Scan for the cell matching the given text and deliver its (x, y) coordinate at center. 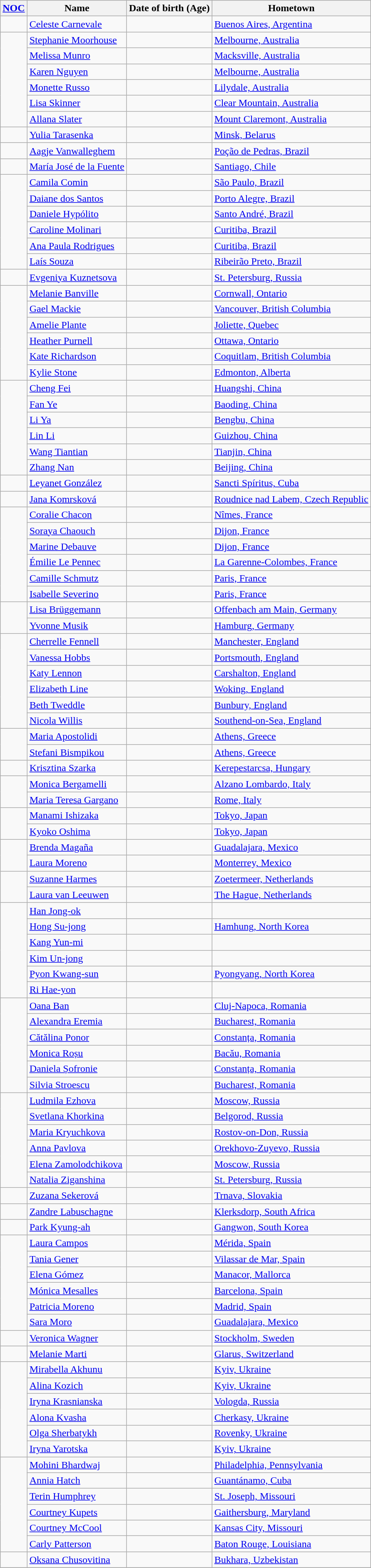
Soraya Chaouch (77, 531)
Zhang Nan (77, 467)
Hamburg, Germany (291, 626)
Kang Yun-mi (77, 942)
Mohini Bhardwaj (77, 1464)
Veronica Wagner (77, 1338)
Guizhou, China (291, 435)
Gael Mackie (77, 309)
Melanie Marti (77, 1354)
Rovenky, Ukraine (291, 1433)
Ri Hae-yon (77, 990)
Mérida, Spain (291, 1243)
Kerepestarcsa, Hungary (291, 768)
Leyanet González (77, 483)
Daniela Șofronie (77, 1069)
Mount Claremont, Australia (291, 119)
Rome, Italy (291, 800)
Manacor, Mallorca (291, 1275)
Maria Apostolidi (77, 737)
Clear Mountain, Australia (291, 103)
Tianjin, China (291, 451)
Coquitlam, British Columbia (291, 356)
Iryna Krasnianska (77, 1401)
Terin Humphrey (77, 1496)
Heather Purnell (77, 341)
Philadelphia, Pennsylvania (291, 1464)
Cluj-Napoca, Romania (291, 1006)
Barcelona, Spain (291, 1291)
Minsk, Belarus (291, 135)
Daniele Hypólito (77, 214)
Vanessa Hobbs (77, 657)
Beijing, China (291, 467)
Sancti Spíritus, Cuba (291, 483)
Tania Gener (77, 1259)
Wang Tiantian (77, 451)
Lisa Brüggemann (77, 610)
Mirabella Akhunu (77, 1370)
Silvia Stroescu (77, 1085)
Manchester, England (291, 641)
Daiane dos Santos (77, 198)
Vologda, Russia (291, 1401)
Elizabeth Line (77, 689)
Oksana Chusovitina (77, 1560)
Baton Rouge, Louisiana (291, 1544)
Poção de Pedras, Brazil (291, 151)
Kylie Stone (77, 372)
Zandre Labuschagne (77, 1212)
Oana Ban (77, 1006)
Southend-on-Sea, England (291, 721)
Maria Kryuchkova (77, 1132)
Gangwon, South Korea (291, 1227)
Suzanne Harmes (77, 879)
Kate Richardson (77, 356)
Sara Moro (77, 1322)
Kansas City, Missouri (291, 1528)
Laís Souza (77, 262)
Rostov-on-Don, Russia (291, 1132)
Edmonton, Alberta (291, 372)
Evgeniya Kuznetsova (77, 277)
Orekhovo-Zuyevo, Russia (291, 1148)
Santo André, Brazil (291, 214)
Baoding, China (291, 404)
Hometown (291, 8)
Melanie Banville (77, 293)
Cheng Fei (77, 388)
Lilydale, Australia (291, 87)
Vancouver, British Columbia (291, 309)
Stephanie Moorhouse (77, 40)
Alina Kozich (77, 1385)
Ana Paula Rodrigues (77, 246)
Maria Teresa Gargano (77, 800)
Mónica Mesalles (77, 1291)
Monica Bergamelli (77, 784)
Allana Slater (77, 119)
Ribeirão Preto, Brazil (291, 262)
Porto Alegre, Brazil (291, 198)
Hamhung, North Korea (291, 926)
Cherkasy, Ukraine (291, 1417)
Beth Tweddle (77, 705)
Ottawa, Ontario (291, 341)
Katy Lennon (77, 673)
Celeste Carnevale (77, 24)
Anna Pavlova (77, 1148)
Monette Russo (77, 87)
NOC (14, 8)
Huangshi, China (291, 388)
Nicola Willis (77, 721)
The Hague, Netherlands (291, 895)
Santiago, Chile (291, 166)
Cornwall, Ontario (291, 293)
Iryna Yarotska (77, 1449)
Yulia Tarasenka (77, 135)
Pyon Kwang-sun (77, 974)
Nîmes, France (291, 515)
Bukhara, Uzbekistan (291, 1560)
Laura Campos (77, 1243)
María José de la Fuente (77, 166)
Isabelle Severino (77, 594)
Park Kyung-ah (77, 1227)
Roudnice nad Labem, Czech Republic (291, 499)
Macksville, Australia (291, 56)
Karen Nguyen (77, 72)
Patricia Moreno (77, 1306)
La Garenne-Colombes, France (291, 562)
Cherrelle Fennell (77, 641)
Lisa Skinner (77, 103)
Guantánamo, Cuba (291, 1481)
Monica Roșu (77, 1053)
Elena Zamolodchikova (77, 1164)
Fan Ye (77, 404)
Annia Hatch (77, 1481)
Yvonne Musik (77, 626)
Laura van Leeuwen (77, 895)
Portsmouth, England (291, 657)
Hong Su-jong (77, 926)
Glarus, Switzerland (291, 1354)
Ludmila Ezhova (77, 1101)
St. Joseph, Missouri (291, 1496)
Émilie Le Pennec (77, 562)
Carshalton, England (291, 673)
Camila Comin (77, 182)
Alzano Lombardo, Italy (291, 784)
Carly Patterson (77, 1544)
Trnava, Slovakia (291, 1195)
São Paulo, Brazil (291, 182)
Camille Schmutz (77, 578)
Stefani Bismpikou (77, 752)
Elena Gómez (77, 1275)
Brenda Magaña (77, 847)
Courtney McCool (77, 1528)
Laura Moreno (77, 863)
Name (77, 8)
Alexandra Eremia (77, 1021)
Melissa Munro (77, 56)
Zoetermeer, Netherlands (291, 879)
Kim Un-jong (77, 958)
Courtney Kupets (77, 1512)
Zuzana Sekerová (77, 1195)
Aagje Vanwalleghem (77, 151)
Caroline Molinari (77, 230)
Jana Komrsková (77, 499)
Date of birth (Age) (169, 8)
Belgorod, Russia (291, 1116)
Bacău, Romania (291, 1053)
Stockholm, Sweden (291, 1338)
Manami Ishizaka (77, 816)
Olga Sherbatykh (77, 1433)
Madrid, Spain (291, 1306)
Buenos Aires, Argentina (291, 24)
Amelie Plante (77, 325)
Bengbu, China (291, 420)
Han Jong-ok (77, 910)
Kyoko Oshima (77, 831)
Svetlana Khorkina (77, 1116)
Li Ya (77, 420)
Pyongyang, North Korea (291, 974)
Cătălina Ponor (77, 1037)
Klerksdorp, South Africa (291, 1212)
Joliette, Quebec (291, 325)
Gaithersburg, Maryland (291, 1512)
Coralie Chacon (77, 515)
Bunbury, England (291, 705)
Marine Debauve (77, 547)
Woking, England (291, 689)
Lin Li (77, 435)
Alona Kvasha (77, 1417)
Vilassar de Mar, Spain (291, 1259)
Offenbach am Main, Germany (291, 610)
Krisztina Szarka (77, 768)
Monterrey, Mexico (291, 863)
Natalia Ziganshina (77, 1180)
